For the text-containing cell, return its midpoint in (x, y) coordinate format. 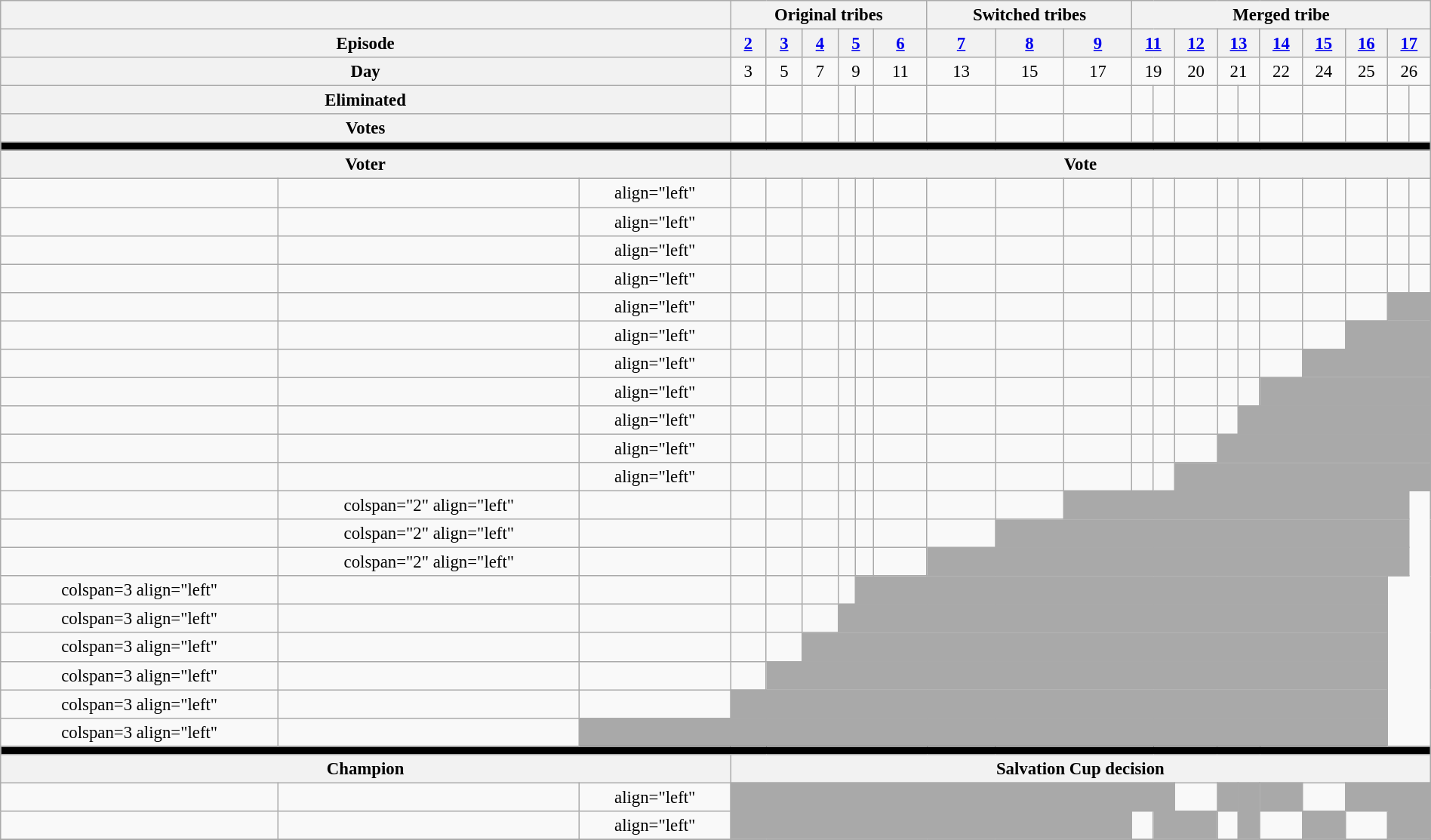
26 (1408, 72)
Vote (1081, 165)
21 (1239, 72)
4 (820, 44)
Champion (365, 769)
Switched tribes (1029, 15)
Salvation Cup decision (1081, 769)
14 (1281, 44)
24 (1324, 72)
2 (749, 44)
20 (1196, 72)
Voter (365, 165)
Episode (365, 44)
Merged tribe (1282, 15)
Original tribes (829, 15)
8 (1029, 44)
Day (365, 72)
16 (1366, 44)
22 (1281, 72)
19 (1153, 72)
Votes (365, 128)
6 (901, 44)
12 (1196, 44)
25 (1366, 72)
Eliminated (365, 100)
